Provide the (x, y) coordinate of the cell's center where the given text is located.  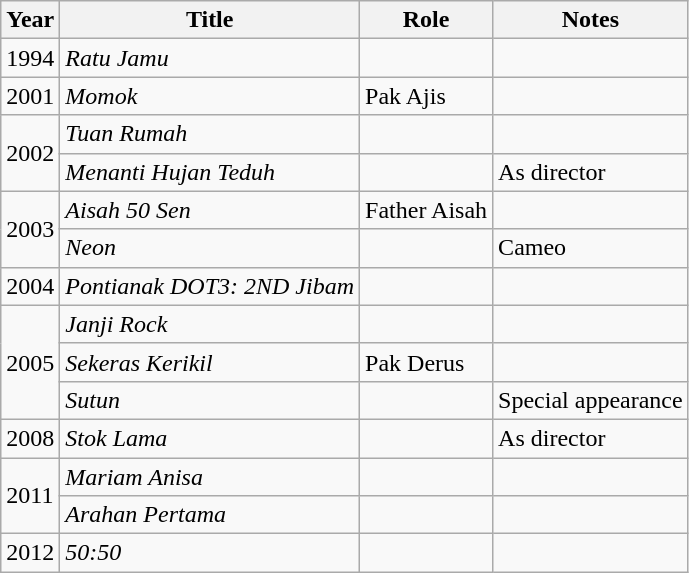
Mariam Anisa (210, 477)
Ratu Jamu (210, 58)
Notes (591, 20)
2005 (30, 362)
Sekeras Kerikil (210, 362)
Menanti Hujan Teduh (210, 172)
Momok (210, 96)
Tuan Rumah (210, 134)
2012 (30, 553)
Father Aisah (426, 210)
Sutun (210, 400)
2008 (30, 438)
Role (426, 20)
2003 (30, 229)
2004 (30, 286)
Pak Ajis (426, 96)
Janji Rock (210, 324)
Pak Derus (426, 362)
2011 (30, 496)
2002 (30, 153)
Aisah 50 Sen (210, 210)
50:50 (210, 553)
2001 (30, 96)
Special appearance (591, 400)
Year (30, 20)
Neon (210, 248)
Arahan Pertama (210, 515)
Cameo (591, 248)
Stok Lama (210, 438)
1994 (30, 58)
Title (210, 20)
Pontianak DOT3: 2ND Jibam (210, 286)
